For the text-containing cell, return its midpoint in [x, y] coordinate format. 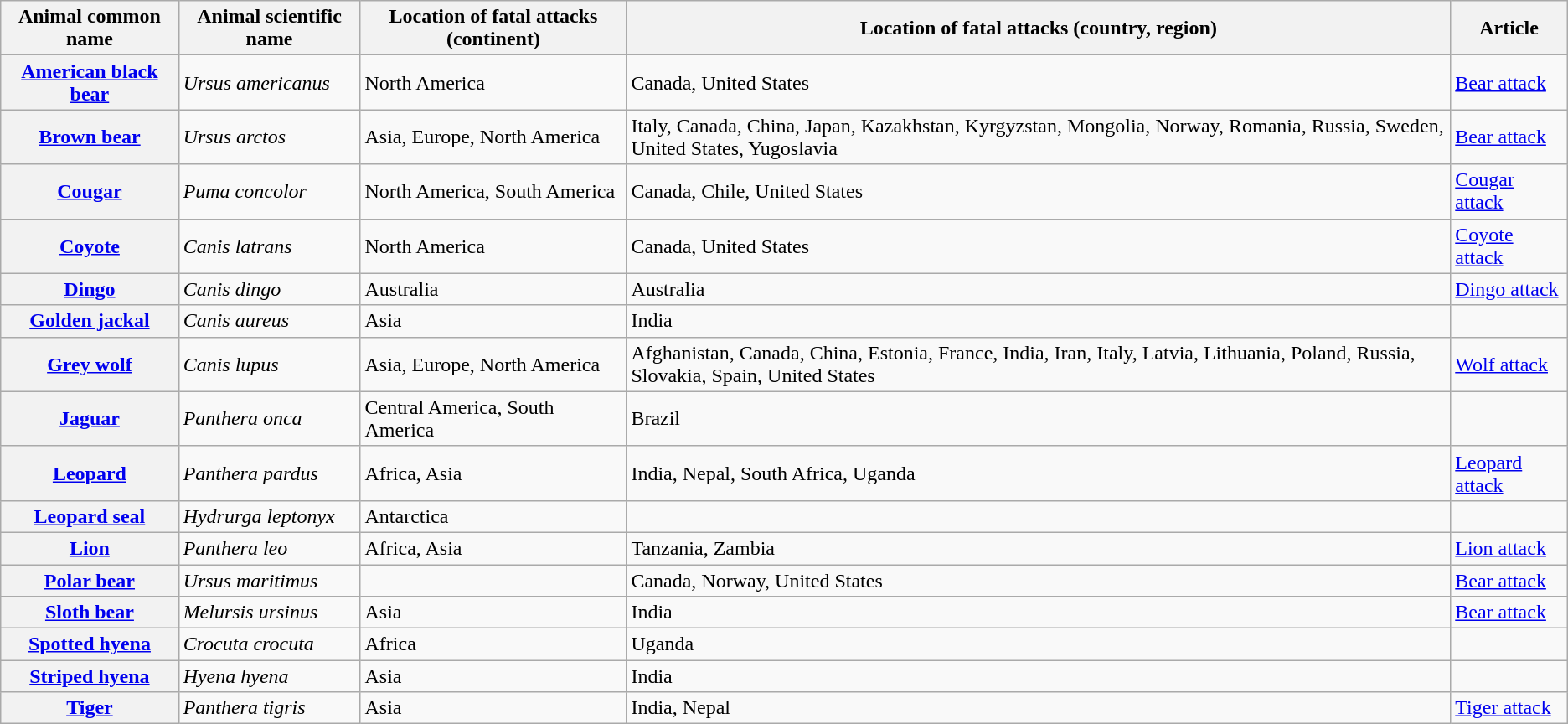
Golden jackal [90, 321]
Leopard seal [90, 516]
Ursus maritimus [270, 581]
Lion attack [1509, 548]
Brown bear [90, 137]
Tiger attack [1509, 708]
Central America, South America [493, 419]
Dingo [90, 289]
Cougar attack [1509, 191]
Leopard attack [1509, 473]
India, Nepal [1039, 708]
Tiger [90, 708]
Article [1509, 28]
Animal common name [90, 28]
Tanzania, Zambia [1039, 548]
Puma concolor [270, 191]
Canada, Chile, United States [1039, 191]
Canis lupus [270, 364]
Polar bear [90, 581]
Antarctica [493, 516]
Melursis ursinus [270, 613]
Grey wolf [90, 364]
Canis latrans [270, 246]
Canis dingo [270, 289]
Panthera pardus [270, 473]
Spotted hyena [90, 644]
Location of fatal attacks (continent) [493, 28]
Wolf attack [1509, 364]
Ursus americanus [270, 82]
Hydrurga leptonyx [270, 516]
Location of fatal attacks (country, region) [1039, 28]
Panthera onca [270, 419]
Canada, Norway, United States [1039, 581]
Panthera tigris [270, 708]
Italy, Canada, China, Japan, Kazakhstan, Kyrgyzstan, Mongolia, Norway, Romania, Russia, Sweden, United States, Yugoslavia [1039, 137]
Sloth bear [90, 613]
Coyote attack [1509, 246]
North America, South America [493, 191]
Cougar [90, 191]
Uganda [1039, 644]
Africa [493, 644]
Brazil [1039, 419]
Jaguar [90, 419]
Striped hyena [90, 676]
Lion [90, 548]
Panthera leo [270, 548]
Animal scientific name [270, 28]
Afghanistan, Canada, China, Estonia, France, India, Iran, Italy, Latvia, Lithuania, Poland, Russia, Slovakia, Spain, United States [1039, 364]
Ursus arctos [270, 137]
Dingo attack [1509, 289]
Coyote [90, 246]
Leopard [90, 473]
Canis aureus [270, 321]
American black bear [90, 82]
Crocuta crocuta [270, 644]
Hyena hyena [270, 676]
India, Nepal, South Africa, Uganda [1039, 473]
